Identify which cell holds the provided text, then report its [x, y] central coordinate. 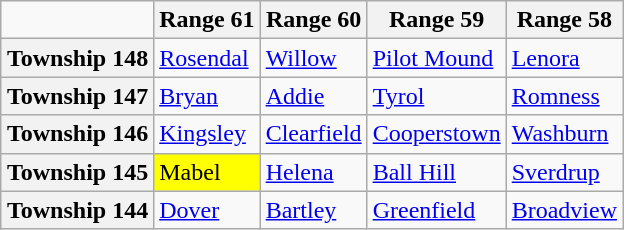
Range 61 [207, 20]
Mabel [207, 172]
Lenora [564, 58]
Addie [314, 96]
Township 146 [77, 134]
Romness [564, 96]
Broadview [564, 210]
Tyrol [436, 96]
Range 59 [436, 20]
Rosendal [207, 58]
Dover [207, 210]
Township 147 [77, 96]
Pilot Mound [436, 58]
Helena [314, 172]
Cooperstown [436, 134]
Township 148 [77, 58]
Ball Hill [436, 172]
Bartley [314, 210]
Kingsley [207, 134]
Washburn [564, 134]
Range 60 [314, 20]
Range 58 [564, 20]
Clearfield [314, 134]
Greenfield [436, 210]
Bryan [207, 96]
Township 144 [77, 210]
Willow [314, 58]
Township 145 [77, 172]
Sverdrup [564, 172]
